Find where the given text appears and provide that cell's center as [x, y] coordinate. 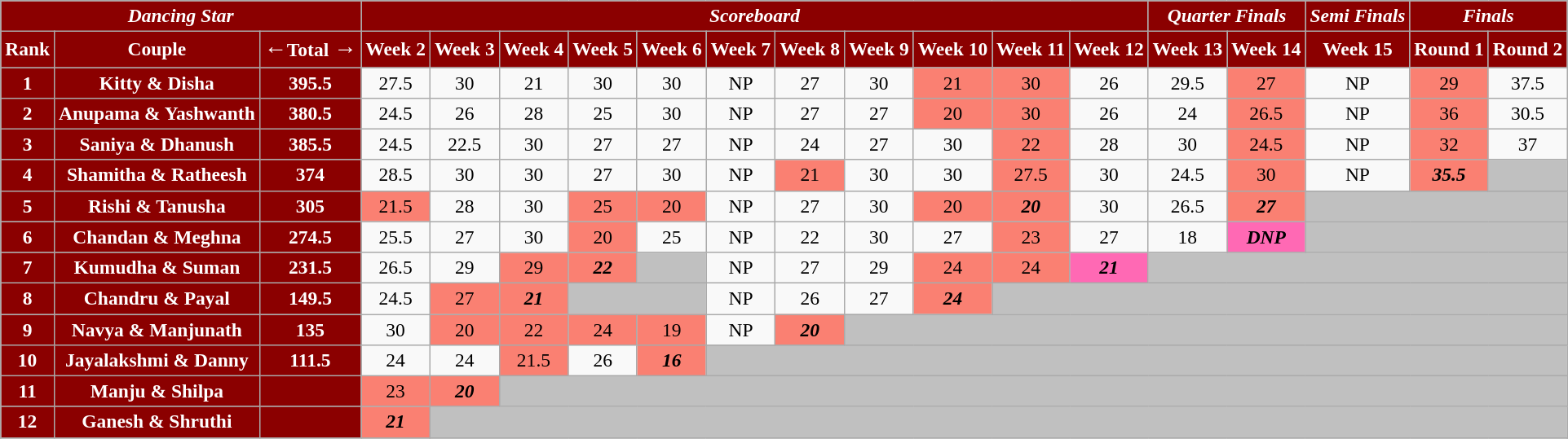
305 [310, 206]
7 [28, 268]
25.5 [396, 237]
22.5 [465, 144]
6 [28, 237]
32 [1449, 144]
36 [1449, 113]
3 [28, 144]
Week 15 [1358, 50]
Week 7 [740, 50]
274.5 [310, 237]
231.5 [310, 268]
9 [28, 330]
Rank [28, 50]
Week 14 [1266, 50]
Week 2 [396, 50]
135 [310, 330]
Week 13 [1187, 50]
5 [28, 206]
8 [28, 299]
19 [672, 330]
←Total → [310, 50]
Shamitha & Ratheesh [157, 175]
374 [310, 175]
Chandru & Payal [157, 299]
Week 11 [1031, 50]
149.5 [310, 299]
35.5 [1449, 175]
37.5 [1527, 82]
Week 10 [952, 50]
18 [1187, 237]
Jayalakshmi & Danny [157, 360]
Ganesh & Shruthi [157, 422]
Manju & Shilpa [157, 391]
385.5 [310, 144]
Chandan & Meghna [157, 237]
Kumudha & Suman [157, 268]
Week 5 [603, 50]
1 [28, 82]
11 [28, 391]
Week 3 [465, 50]
Round 1 [1449, 50]
Week 6 [672, 50]
Dancing Star [181, 16]
28.5 [396, 175]
16 [672, 360]
37 [1527, 144]
Week 12 [1109, 50]
Semi Finals [1358, 16]
Week 4 [533, 50]
Saniya & Dhanush [157, 144]
10 [28, 360]
Scoreboard [755, 16]
Week 8 [811, 50]
Kitty & Disha [157, 82]
4 [28, 175]
Finals [1489, 16]
Navya & Manjunath [157, 330]
2 [28, 113]
111.5 [310, 360]
395.5 [310, 82]
12 [28, 422]
29.5 [1187, 82]
Anupama & Yashwanth [157, 113]
Week 9 [879, 50]
380.5 [310, 113]
Quarter Finals [1226, 16]
DNP [1266, 237]
30.5 [1527, 113]
Round 2 [1527, 50]
Couple [157, 50]
Rishi & Tanusha [157, 206]
